Pinpoint the cell where the given text exists, returning its [X, Y] midpoint coordinate. 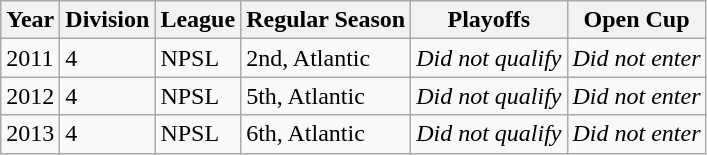
2nd, Atlantic [326, 58]
2013 [30, 134]
5th, Atlantic [326, 96]
Division [108, 20]
Year [30, 20]
Playoffs [489, 20]
Regular Season [326, 20]
League [198, 20]
Open Cup [636, 20]
6th, Atlantic [326, 134]
2012 [30, 96]
2011 [30, 58]
